Find where the given text appears and provide that cell's center as (X, Y) coordinate. 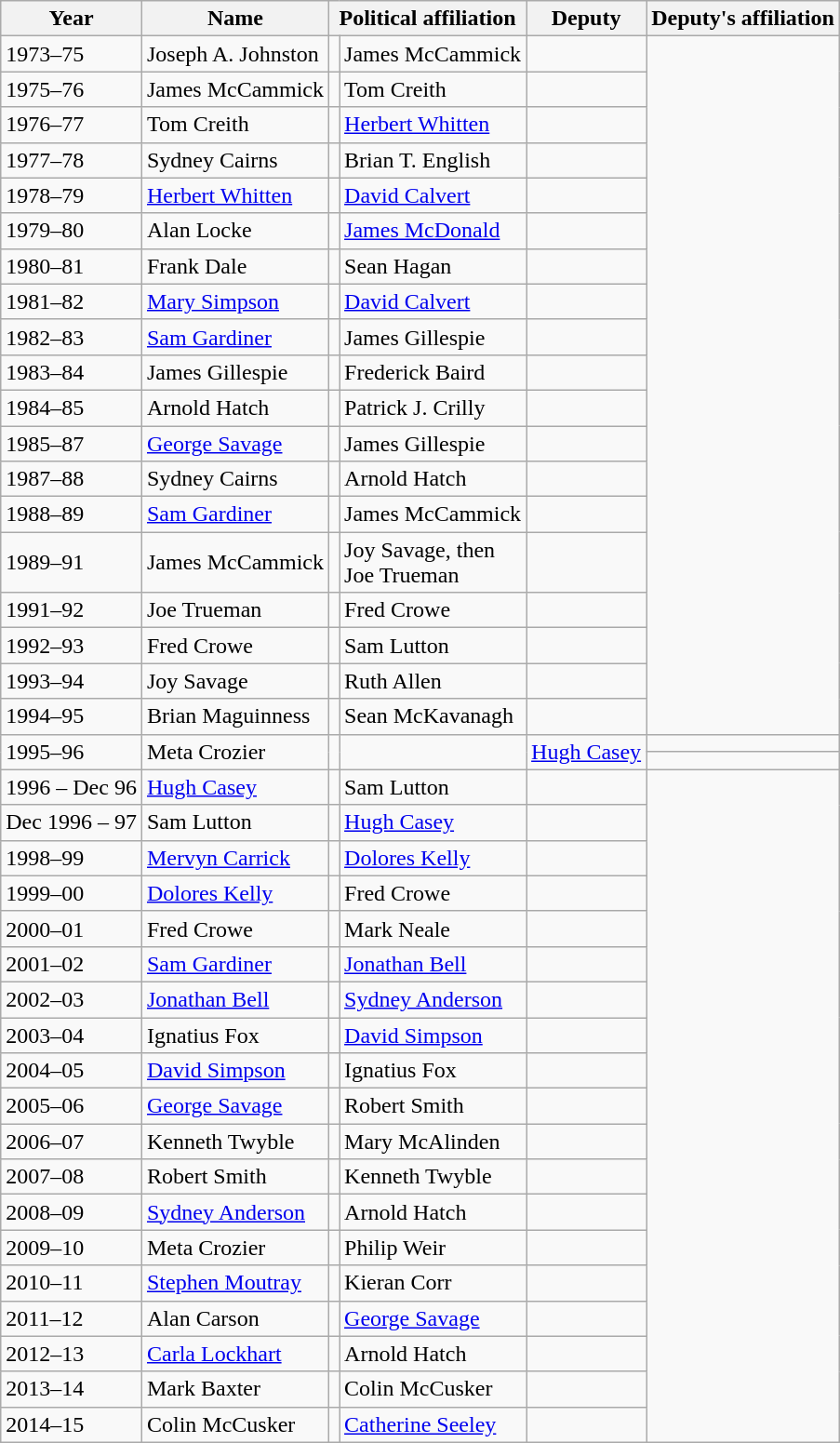
1993–94 (72, 681)
Mary McAlinden (433, 1142)
Joe Trueman (234, 610)
2014–15 (72, 1424)
2000–01 (72, 929)
2012–13 (72, 1354)
Deputy (586, 19)
1985–87 (72, 444)
Frederick Baird (433, 372)
1980–81 (72, 266)
1979–80 (72, 231)
1983–84 (72, 372)
1994–95 (72, 716)
Joy Savage, thenJoe Trueman (433, 562)
1998–99 (72, 858)
Brian Maguinness (234, 716)
1977–78 (72, 160)
2002–03 (72, 999)
Joy Savage (234, 681)
1992–93 (72, 646)
1996 – Dec 96 (72, 787)
Ruth Allen (433, 681)
Sean McKavanagh (433, 716)
Year (72, 19)
1975–76 (72, 89)
Carla Lockhart (234, 1354)
1976–77 (72, 125)
Dec 1996 – 97 (72, 822)
1973–75 (72, 54)
Brian T. English (433, 160)
2001–02 (72, 964)
Kieran Corr (433, 1283)
2010–11 (72, 1283)
Patrick J. Crilly (433, 408)
2011–12 (72, 1318)
Deputy's affiliation (743, 19)
2007–08 (72, 1177)
Catherine Seeley (433, 1424)
1995–96 (72, 752)
Mark Neale (433, 929)
2005–06 (72, 1106)
1999–00 (72, 893)
Political affiliation (427, 19)
Alan Locke (234, 231)
2006–07 (72, 1142)
1981–82 (72, 301)
James McDonald (433, 231)
2009–10 (72, 1248)
Philip Weir (433, 1248)
Stephen Moutray (234, 1283)
1982–83 (72, 337)
1984–85 (72, 408)
1989–91 (72, 562)
1978–79 (72, 195)
2004–05 (72, 1071)
Sean Hagan (433, 266)
2013–14 (72, 1389)
1991–92 (72, 610)
Mervyn Carrick (234, 858)
Name (234, 19)
2008–09 (72, 1212)
Alan Carson (234, 1318)
Frank Dale (234, 266)
2003–04 (72, 1035)
1988–89 (72, 514)
1987–88 (72, 479)
Mary Simpson (234, 301)
Mark Baxter (234, 1389)
Joseph A. Johnston (234, 54)
